From the cell containing the given text, extract its center point as (X, Y) coordinate. 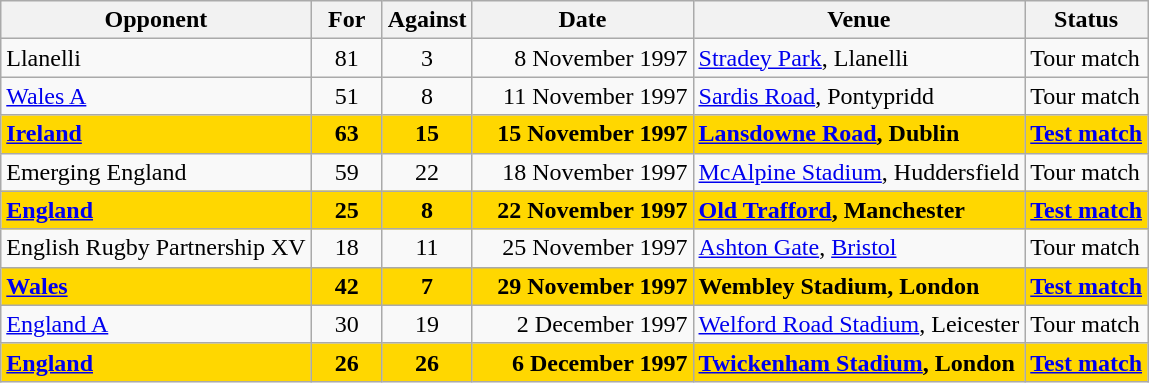
Wembley Stadium, London (859, 286)
Against (427, 20)
Llanelli (156, 58)
For (346, 20)
Date (582, 20)
Twickenham Stadium, London (859, 362)
22 (427, 172)
3 (427, 58)
Ireland (156, 134)
2 December 1997 (582, 324)
29 November 1997 (582, 286)
42 (346, 286)
English Rugby Partnership XV (156, 248)
Ashton Gate, Bristol (859, 248)
51 (346, 96)
25 November 1997 (582, 248)
30 (346, 324)
59 (346, 172)
Venue (859, 20)
Sardis Road, Pontypridd (859, 96)
63 (346, 134)
15 (427, 134)
Status (1086, 20)
Welford Road Stadium, Leicester (859, 324)
7 (427, 286)
8 November 1997 (582, 58)
Wales (156, 286)
McAlpine Stadium, Huddersfield (859, 172)
18 (346, 248)
15 November 1997 (582, 134)
81 (346, 58)
22 November 1997 (582, 210)
Lansdowne Road, Dublin (859, 134)
6 December 1997 (582, 362)
Wales A (156, 96)
Stradey Park, Llanelli (859, 58)
11 November 1997 (582, 96)
England A (156, 324)
19 (427, 324)
18 November 1997 (582, 172)
Emerging England (156, 172)
25 (346, 210)
Old Trafford, Manchester (859, 210)
11 (427, 248)
Opponent (156, 20)
